For the text-containing cell, return its midpoint in [x, y] coordinate format. 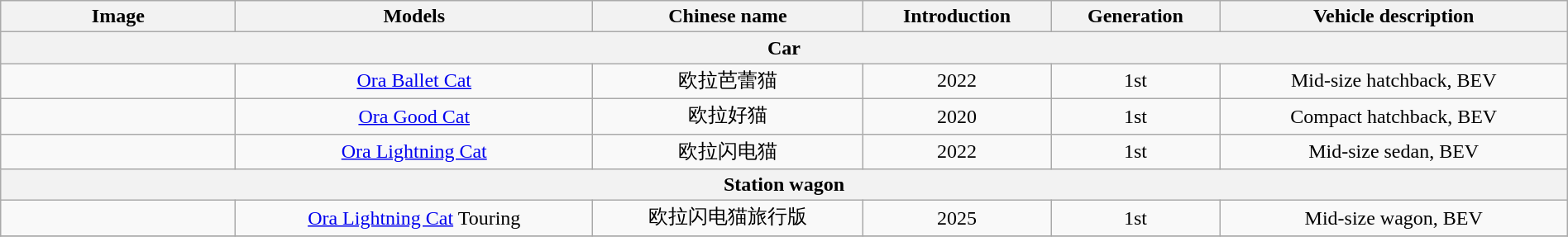
Ora Ballet Cat [414, 81]
Generation [1135, 17]
欧拉闪电猫 [728, 152]
Mid-size hatchback, BEV [1394, 81]
Ora Lightning Cat [414, 152]
Models [414, 17]
Station wagon [784, 185]
Ora Good Cat [414, 116]
Introduction [956, 17]
Mid-size sedan, BEV [1394, 152]
2025 [956, 218]
Ora Lightning Cat Touring [414, 218]
欧拉好猫 [728, 116]
Image [118, 17]
Vehicle description [1394, 17]
2020 [956, 116]
Chinese name [728, 17]
Compact hatchback, BEV [1394, 116]
Car [784, 48]
Mid-size wagon, BEV [1394, 218]
欧拉芭蕾猫 [728, 81]
欧拉闪电猫旅行版 [728, 218]
